Find where the given text appears and provide that cell's center as (x, y) coordinate. 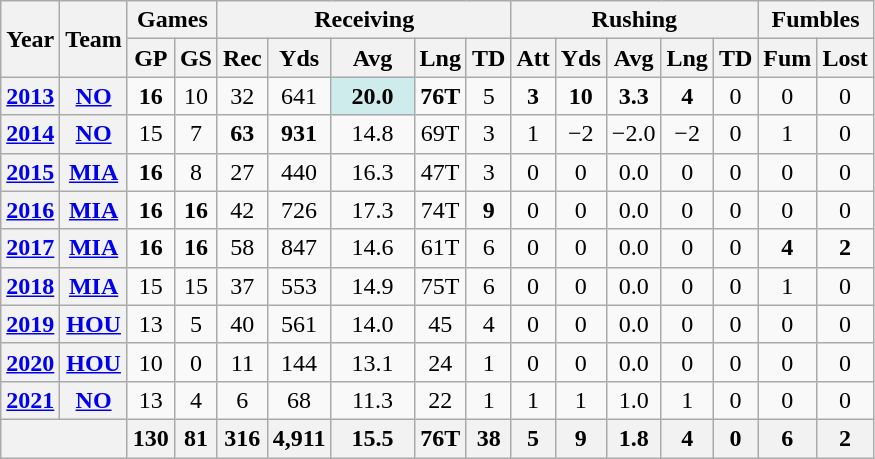
27 (242, 172)
Receiving (364, 20)
Rec (242, 58)
58 (242, 248)
2018 (30, 286)
7 (196, 134)
14.0 (372, 324)
24 (440, 362)
144 (299, 362)
68 (299, 400)
42 (242, 210)
Games (172, 20)
Fumbles (816, 20)
−2.0 (634, 134)
440 (299, 172)
641 (299, 96)
2014 (30, 134)
561 (299, 324)
14.8 (372, 134)
2015 (30, 172)
2020 (30, 362)
Fum (788, 58)
14.9 (372, 286)
11 (242, 362)
2019 (30, 324)
Rushing (634, 20)
3.3 (634, 96)
Lost (845, 58)
40 (242, 324)
22 (440, 400)
GS (196, 58)
931 (299, 134)
1.8 (634, 438)
14.6 (372, 248)
45 (440, 324)
81 (196, 438)
47T (440, 172)
61T (440, 248)
726 (299, 210)
69T (440, 134)
32 (242, 96)
16.3 (372, 172)
2013 (30, 96)
74T (440, 210)
130 (150, 438)
8 (196, 172)
15.5 (372, 438)
2021 (30, 400)
Team (94, 39)
4,911 (299, 438)
1.0 (634, 400)
75T (440, 286)
2016 (30, 210)
20.0 (372, 96)
Year (30, 39)
GP (150, 58)
553 (299, 286)
847 (299, 248)
2017 (30, 248)
316 (242, 438)
63 (242, 134)
38 (488, 438)
17.3 (372, 210)
13.1 (372, 362)
Att (533, 58)
11.3 (372, 400)
37 (242, 286)
